Scan for the cell matching the given text and deliver its [X, Y] coordinate at center. 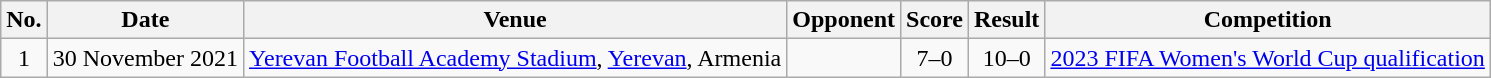
2023 FIFA Women's World Cup qualification [1268, 58]
30 November 2021 [145, 58]
10–0 [1006, 58]
Result [1006, 20]
Competition [1268, 20]
Yerevan Football Academy Stadium, Yerevan, Armenia [516, 58]
Opponent [844, 20]
Date [145, 20]
Venue [516, 20]
No. [24, 20]
7–0 [935, 58]
Score [935, 20]
1 [24, 58]
